Provide the [X, Y] coordinate of the cell's center where the given text is located.  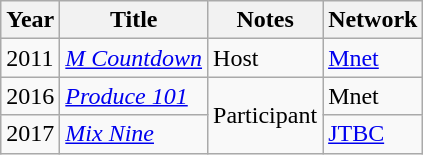
Notes [266, 20]
Participant [266, 115]
2016 [30, 96]
Mix Nine [134, 134]
2017 [30, 134]
M Countdown [134, 58]
Host [266, 58]
Network [373, 20]
JTBC [373, 134]
Year [30, 20]
2011 [30, 58]
Produce 101 [134, 96]
Title [134, 20]
